Identify which cell holds the provided text, then report its (x, y) central coordinate. 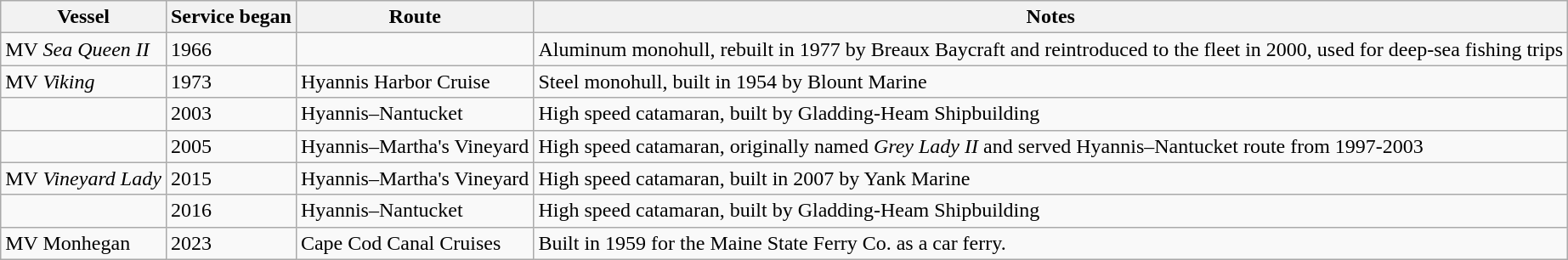
MV Vineyard Lady (83, 178)
MV Monhegan (83, 243)
1973 (231, 82)
Aluminum monohull, rebuilt in 1977 by Breaux Baycraft and reintroduced to the fleet in 2000, used for deep-sea fishing trips (1050, 49)
2015 (231, 178)
MV Viking (83, 82)
High speed catamaran, built in 2007 by Yank Marine (1050, 178)
Vessel (83, 17)
Steel monohull, built in 1954 by Blount Marine (1050, 82)
2023 (231, 243)
Built in 1959 for the Maine State Ferry Co. as a car ferry. (1050, 243)
Route (415, 17)
2016 (231, 211)
MV Sea Queen II (83, 49)
Service began (231, 17)
2005 (231, 146)
Cape Cod Canal Cruises (415, 243)
2003 (231, 114)
Notes (1050, 17)
Hyannis Harbor Cruise (415, 82)
1966 (231, 49)
High speed catamaran, originally named Grey Lady II and served Hyannis–Nantucket route from 1997-2003 (1050, 146)
